Pinpoint the cell where the given text exists, returning its (x, y) midpoint coordinate. 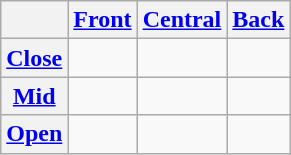
Front (102, 20)
Open (34, 134)
Mid (34, 96)
Central (182, 20)
Back (258, 20)
Close (34, 58)
